Provide the [X, Y] coordinate of the cell's center where the given text is located.  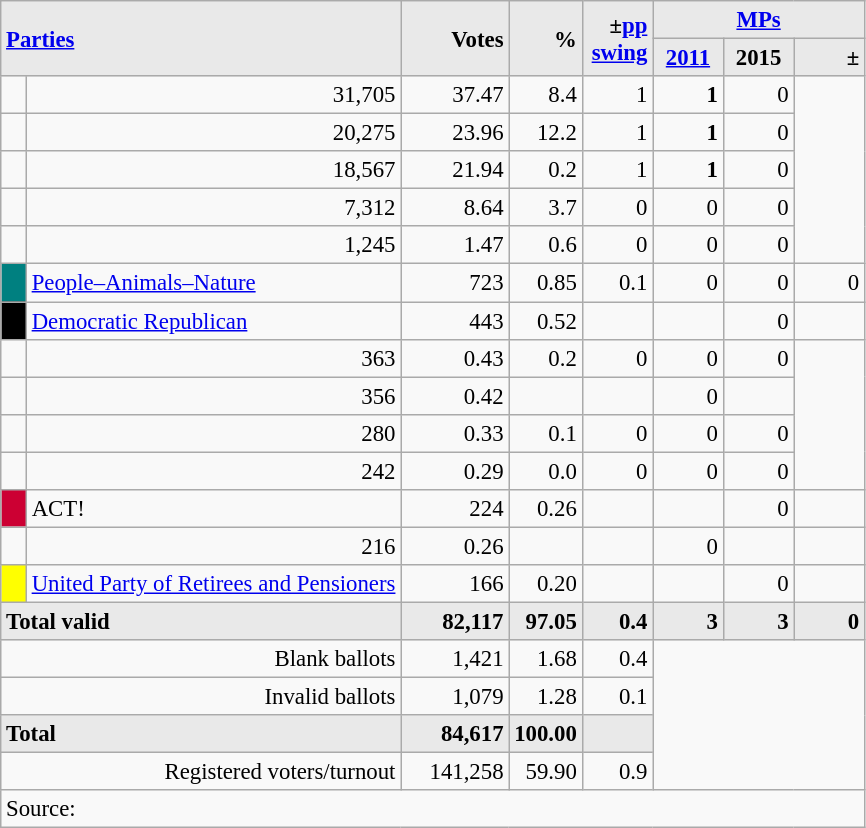
0.33 [455, 433]
20,275 [213, 133]
1.68 [546, 659]
280 [213, 433]
Parties [201, 38]
166 [455, 584]
59.90 [546, 772]
Invalid ballots [201, 697]
100.00 [546, 734]
0.6 [546, 245]
97.05 [546, 621]
1.47 [455, 245]
8.4 [546, 95]
242 [213, 471]
0.9 [618, 772]
0.52 [546, 321]
Total [201, 734]
141,258 [455, 772]
216 [213, 546]
0.43 [455, 358]
2011 [688, 58]
1,421 [455, 659]
± [830, 58]
0.42 [455, 396]
United Party of Retirees and Pensioners [213, 584]
Votes [455, 38]
Registered voters/turnout [201, 772]
363 [213, 358]
12.2 [546, 133]
People–Animals–Nature [213, 283]
Total valid [201, 621]
1.28 [546, 697]
31,705 [213, 95]
Source: [433, 809]
0.20 [546, 584]
1,245 [213, 245]
3.7 [546, 208]
0.0 [546, 471]
723 [455, 283]
MPs [759, 20]
0.85 [546, 283]
2015 [758, 58]
224 [455, 509]
18,567 [213, 170]
21.94 [455, 170]
Democratic Republican [213, 321]
Blank ballots [201, 659]
% [546, 38]
ACT! [213, 509]
443 [455, 321]
1,079 [455, 697]
23.96 [455, 133]
8.64 [455, 208]
7,312 [213, 208]
0.29 [455, 471]
84,617 [455, 734]
37.47 [455, 95]
356 [213, 396]
82,117 [455, 621]
±pp swing [618, 38]
